Identify which cell holds the provided text, then report its (x, y) central coordinate. 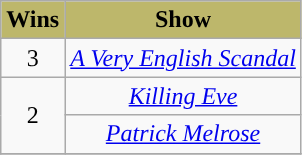
Killing Eve (184, 96)
Patrick Melrose (184, 134)
Wins (33, 20)
Show (184, 20)
A Very English Scandal (184, 58)
3 (33, 58)
2 (33, 115)
